Output the (x, y) coordinate of the center of the cell containing the given text.  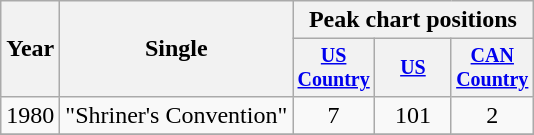
Peak chart positions (413, 20)
Year (30, 49)
101 (412, 115)
US Country (334, 68)
1980 (30, 115)
2 (492, 115)
CAN Country (492, 68)
US (412, 68)
"Shriner's Convention" (176, 115)
7 (334, 115)
Single (176, 49)
